Scan for the cell matching the given text and deliver its (X, Y) coordinate at center. 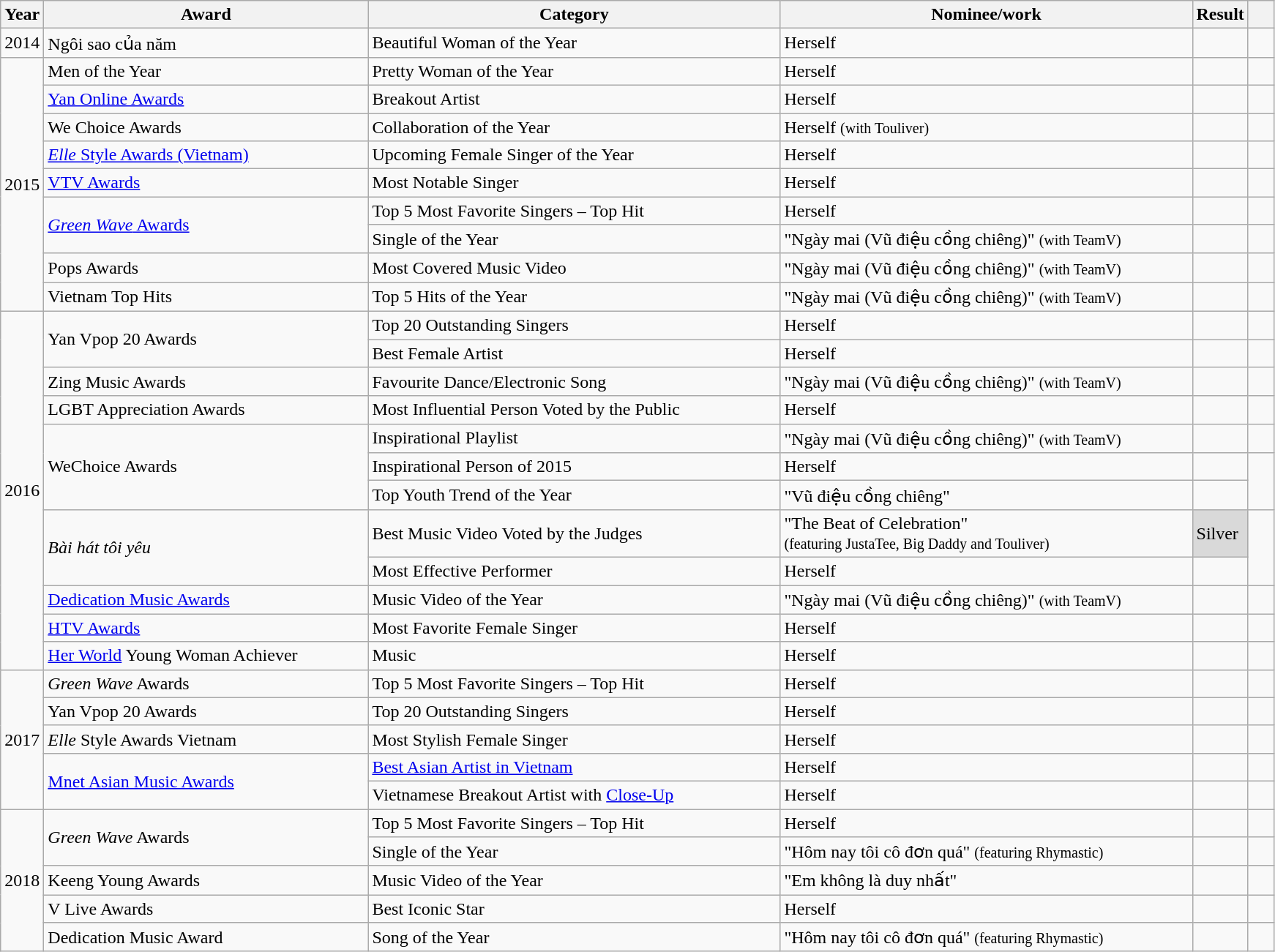
Category (574, 15)
Mnet Asian Music Awards (206, 781)
We Choice Awards (206, 127)
WeChoice Awards (206, 467)
Dedication Music Award (206, 937)
Top 5 Hits of the Year (574, 297)
Dedication Music Awards (206, 600)
Most Effective Performer (574, 571)
Silver (1220, 533)
Herself (with Touliver) (987, 127)
Most Notable Singer (574, 183)
VTV Awards (206, 183)
2016 (22, 490)
Award (206, 15)
Vietnamese Breakout Artist with Close-Up (574, 795)
Best Iconic Star (574, 909)
Most Favorite Female Singer (574, 628)
Bài hát tôi yêu (206, 547)
Music (574, 656)
Top Youth Trend of the Year (574, 495)
Breakout Artist (574, 99)
Beautiful Woman of the Year (574, 43)
Men of the Year (206, 71)
2014 (22, 43)
"The Beat of Celebration"(featuring JustaTee, Big Daddy and Touliver) (987, 533)
HTV Awards (206, 628)
Most Influential Person Voted by the Public (574, 410)
Keeng Young Awards (206, 880)
Pretty Woman of the Year (574, 71)
Her World Young Woman Achiever (206, 656)
Zing Music Awards (206, 382)
Result (1220, 15)
"Em không là duy nhất" (987, 880)
Year (22, 15)
Best Asian Artist in Vietnam (574, 767)
V Live Awards (206, 909)
Nominee/work (987, 15)
Collaboration of the Year (574, 127)
Yan Online Awards (206, 99)
2017 (22, 739)
Vietnam Top Hits (206, 297)
Pops Awards (206, 268)
LGBT Appreciation Awards (206, 410)
Best Music Video Voted by the Judges (574, 533)
Upcoming Female Singer of the Year (574, 155)
2015 (22, 184)
Most Stylish Female Singer (574, 739)
Best Female Artist (574, 353)
2018 (22, 881)
Elle Style Awards (Vietnam) (206, 155)
"Vũ điệu cồng chiêng" (987, 495)
Inspirational Playlist (574, 438)
Most Covered Music Video (574, 268)
Inspirational Person of 2015 (574, 467)
Favourite Dance/Electronic Song (574, 382)
Elle Style Awards Vietnam (206, 739)
Ngôi sao của năm (206, 43)
Song of the Year (574, 937)
